Provide the (x, y) coordinate of the cell's center where the given text is located.  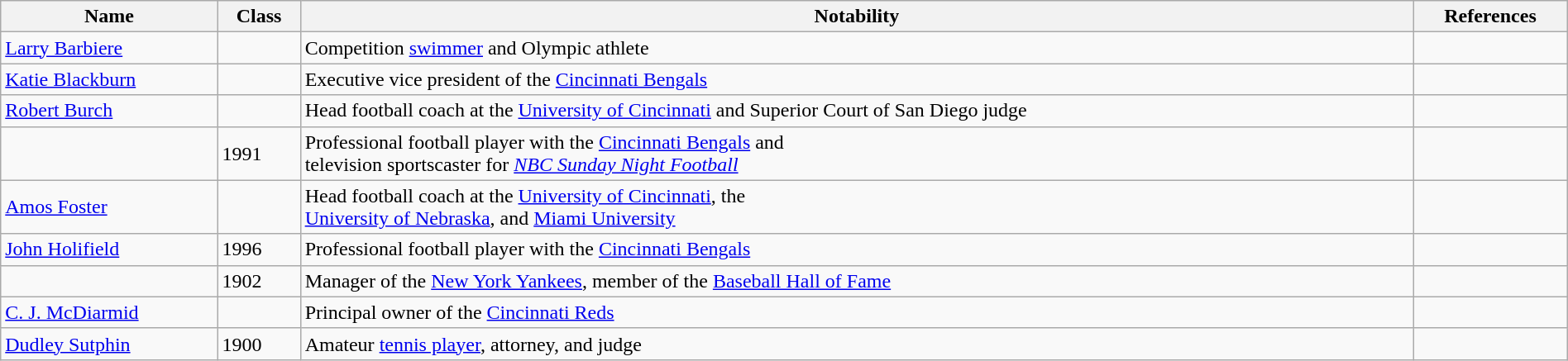
1996 (259, 249)
1900 (259, 344)
Amateur tennis player, attorney, and judge (857, 344)
John Holifield (109, 249)
Dudley Sutphin (109, 344)
C. J. McDiarmid (109, 312)
Robert Burch (109, 111)
Name (109, 17)
Executive vice president of the Cincinnati Bengals (857, 79)
Principal owner of the Cincinnati Reds (857, 312)
Professional football player with the Cincinnati Bengals andtelevision sportscaster for NBC Sunday Night Football (857, 154)
Professional football player with the Cincinnati Bengals (857, 249)
Notability (857, 17)
Competition swimmer and Olympic athlete (857, 48)
References (1490, 17)
Head football coach at the University of Cincinnati, theUniversity of Nebraska, and Miami University (857, 207)
Amos Foster (109, 207)
Head football coach at the University of Cincinnati and Superior Court of San Diego judge (857, 111)
1991 (259, 154)
Katie Blackburn (109, 79)
Larry Barbiere (109, 48)
Manager of the New York Yankees, member of the Baseball Hall of Fame (857, 281)
Class (259, 17)
1902 (259, 281)
